Scan for the cell matching the given text and deliver its [x, y] coordinate at center. 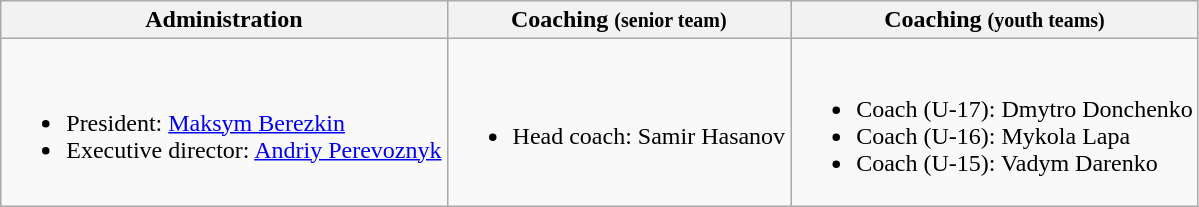
Administration [224, 20]
Coach (U-17): Dmytro DonchenkoCoach (U-16): Mykola LapaCoach (U-15): Vadym Darenko [995, 122]
Head coach: Samir Hasanov [619, 122]
Coaching (senior team) [619, 20]
Coaching (youth teams) [995, 20]
President: Maksym BerezkinExecutive director: Andriy Perevoznyk [224, 122]
